Extract the (x, y) coordinate from the center of the cell holding the provided text.  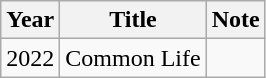
Title (133, 20)
Note (236, 20)
2022 (30, 58)
Year (30, 20)
Common Life (133, 58)
